Return (x, y) of the center of cell containing provided text 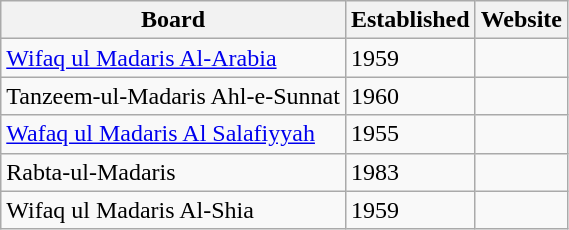
Wafaq ul Madaris Al Salafiyyah (174, 134)
1983 (410, 172)
Rabta-ul-Madaris (174, 172)
Board (174, 20)
Wifaq ul Madaris Al-Arabia (174, 58)
1955 (410, 134)
1960 (410, 96)
Wifaq ul Madaris Al-Shia (174, 210)
Website (521, 20)
Established (410, 20)
Tanzeem-ul-Madaris Ahl-e-Sunnat (174, 96)
